For the text-containing cell, return its midpoint in (x, y) coordinate format. 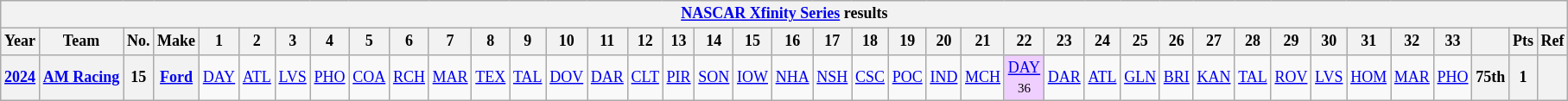
9 (528, 41)
30 (1329, 41)
BRI (1177, 78)
RCH (409, 78)
AM Racing (81, 78)
IND (943, 78)
25 (1140, 41)
NHA (792, 78)
2024 (21, 78)
4 (330, 41)
32 (1412, 41)
5 (370, 41)
24 (1102, 41)
Ford (176, 78)
29 (1291, 41)
19 (907, 41)
No. (138, 41)
NASCAR Xfinity Series results (784, 14)
Team (81, 41)
NSH (833, 78)
POC (907, 78)
12 (644, 41)
Make (176, 41)
22 (1024, 41)
ROV (1291, 78)
3 (292, 41)
16 (792, 41)
CLT (644, 78)
2 (257, 41)
Pts (1524, 41)
14 (714, 41)
DAY (219, 78)
KAN (1214, 78)
31 (1368, 41)
75th (1491, 78)
Ref (1552, 41)
17 (833, 41)
27 (1214, 41)
13 (679, 41)
DOV (567, 78)
HOM (1368, 78)
6 (409, 41)
7 (450, 41)
DAY36 (1024, 78)
21 (983, 41)
8 (491, 41)
IOW (753, 78)
COA (370, 78)
Year (21, 41)
18 (871, 41)
SON (714, 78)
11 (608, 41)
23 (1064, 41)
PIR (679, 78)
26 (1177, 41)
33 (1453, 41)
20 (943, 41)
MCH (983, 78)
GLN (1140, 78)
28 (1253, 41)
10 (567, 41)
TEX (491, 78)
CSC (871, 78)
